Extract the (x, y) coordinate from the center of the cell holding the provided text.  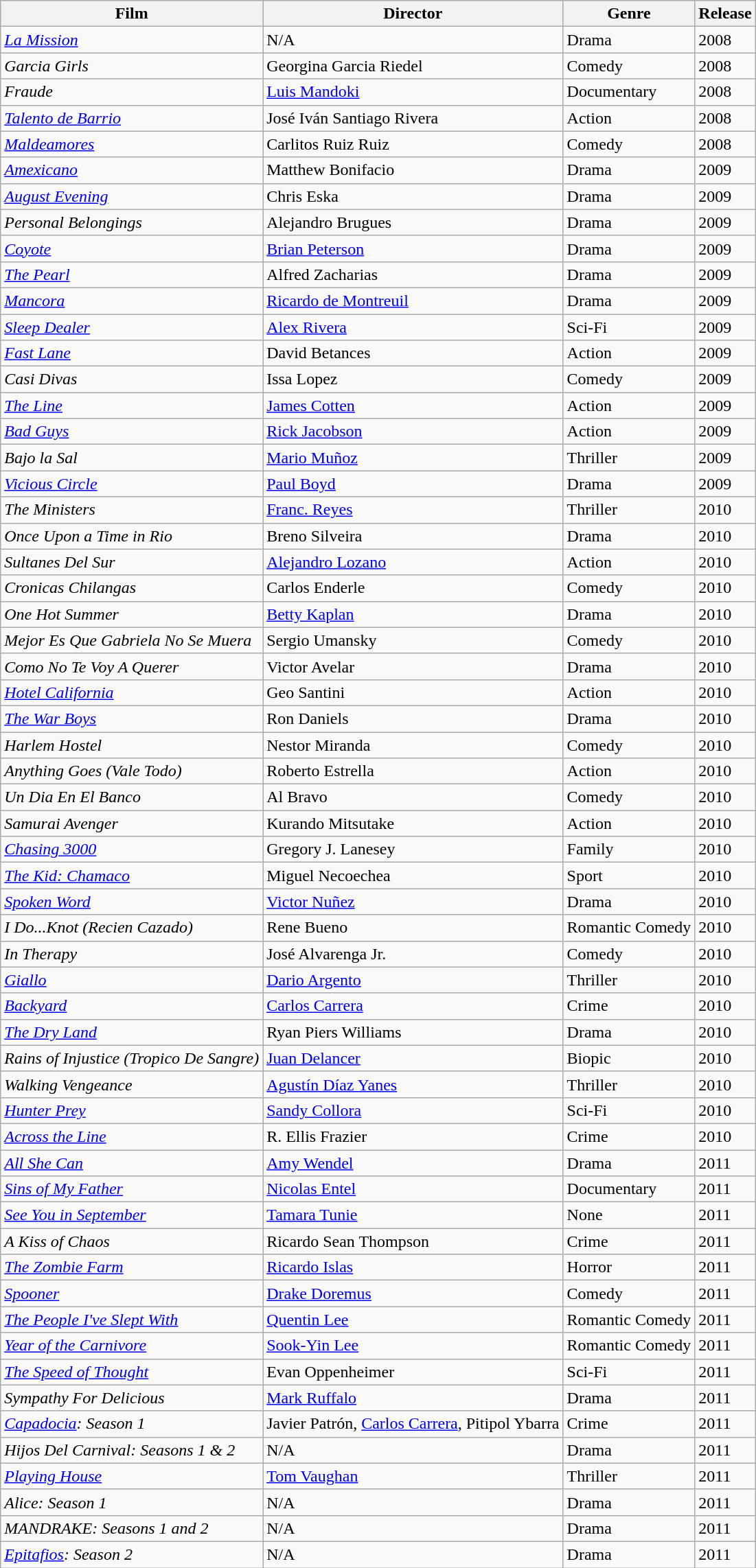
Bajo la Sal (132, 458)
Sook-Yin Lee (413, 1346)
Como No Te Voy A Querer (132, 666)
Breno Silveira (413, 536)
Sandy Collora (413, 1110)
The War Boys (132, 718)
In Therapy (132, 954)
Ryan Piers Williams (413, 1032)
Rene Bueno (413, 928)
Giallo (132, 980)
Ron Daniels (413, 718)
Biopic (629, 1058)
Dario Argento (413, 980)
La Mission (132, 40)
The Line (132, 406)
Year of the Carnivore (132, 1346)
Samurai Avenger (132, 823)
Tamara Tunie (413, 1215)
David Betances (413, 353)
Victor Avelar (413, 666)
The Ministers (132, 510)
A Kiss of Chaos (132, 1241)
Family (629, 850)
Gregory J. Lanesey (413, 850)
Miguel Necoechea (413, 876)
Sergio Umansky (413, 640)
Mancora (132, 301)
Alice: Season 1 (132, 1502)
The Speed of Thought (132, 1372)
Carlos Enderle (413, 588)
The People I've Slept With (132, 1320)
Spoken Word (132, 902)
José Alvarenga Jr. (413, 954)
Alejandro Brugues (413, 222)
See You in September (132, 1215)
Ricardo de Montreuil (413, 301)
Hotel California (132, 692)
Ricardo Sean Thompson (413, 1241)
Nestor Miranda (413, 745)
All She Can (132, 1163)
Un Dia En El Banco (132, 797)
The Pearl (132, 274)
R. Ellis Frazier (413, 1136)
Geo Santini (413, 692)
Playing House (132, 1476)
Sultanes Del Sur (132, 562)
MANDRAKE: Seasons 1 and 2 (132, 1528)
Chasing 3000 (132, 850)
Epitafios: Season 2 (132, 1554)
Hunter Prey (132, 1110)
The Kid: Chamaco (132, 876)
Capadocia: Season 1 (132, 1424)
James Cotten (413, 406)
I Do...Knot (Recien Cazado) (132, 928)
Mark Ruffalo (413, 1398)
None (629, 1215)
Evan Oppenheimer (413, 1372)
Betty Kaplan (413, 614)
Film (132, 14)
The Zombie Farm (132, 1267)
Genre (629, 14)
Horror (629, 1267)
Alex Rivera (413, 327)
Sport (629, 876)
Across the Line (132, 1136)
Georgina Garcia Riedel (413, 66)
Javier Patrón, Carlos Carrera, Pitipol Ybarra (413, 1424)
Mario Muñoz (413, 458)
Chris Eska (413, 196)
Alfred Zacharias (413, 274)
Coyote (132, 248)
Amy Wendel (413, 1163)
Quentin Lee (413, 1320)
Release (725, 14)
Agustín Díaz Yanes (413, 1084)
Luis Mandoki (413, 92)
Matthew Bonifacio (413, 170)
Cronicas Chilangas (132, 588)
Sleep Dealer (132, 327)
Kurando Mitsutake (413, 823)
Anything Goes (Vale Todo) (132, 771)
The Dry Land (132, 1032)
Garcia Girls (132, 66)
Tom Vaughan (413, 1476)
Personal Belongings (132, 222)
Alejandro Lozano (413, 562)
Mejor Es Que Gabriela No Se Muera (132, 640)
Director (413, 14)
Carlos Carrera (413, 1006)
Vicious Circle (132, 484)
Sins of My Father (132, 1189)
Juan Delancer (413, 1058)
Nicolas Entel (413, 1189)
Drake Doremus (413, 1294)
Brian Peterson (413, 248)
Hijos Del Carnival: Seasons 1 & 2 (132, 1450)
Sympathy For Delicious (132, 1398)
Carlitos Ruiz Ruiz (413, 144)
Fraude (132, 92)
Casi Divas (132, 379)
Walking Vengeance (132, 1084)
Backyard (132, 1006)
August Evening (132, 196)
Talento de Barrio (132, 118)
Victor Nuñez (413, 902)
Al Bravo (413, 797)
Once Upon a Time in Rio (132, 536)
Rick Jacobson (413, 432)
Spooner (132, 1294)
Franc. Reyes (413, 510)
Rains of Injustice (Tropico De Sangre) (132, 1058)
Ricardo Islas (413, 1267)
Harlem Hostel (132, 745)
Fast Lane (132, 353)
José Iván Santiago Rivera (413, 118)
Paul Boyd (413, 484)
Amexicano (132, 170)
Maldeamores (132, 144)
Issa Lopez (413, 379)
One Hot Summer (132, 614)
Bad Guys (132, 432)
Roberto Estrella (413, 771)
